Search for the cell housing the specified text and yield its [x, y] center coordinate. 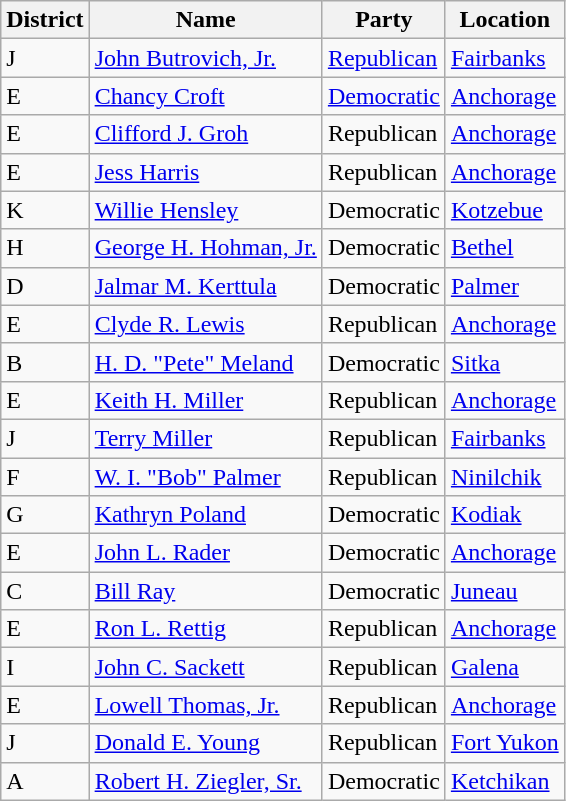
Bill Ray [206, 591]
Chancy Croft [206, 96]
Donald E. Young [206, 743]
H. D. "Pete" Meland [206, 362]
C [45, 591]
Jess Harris [206, 172]
Palmer [504, 286]
B [45, 362]
W. I. "Bob" Palmer [206, 477]
Juneau [504, 591]
Name [206, 20]
Kathryn Poland [206, 515]
H [45, 248]
John L. Rader [206, 553]
Kodiak [504, 515]
Lowell Thomas, Jr. [206, 705]
Ninilchik [504, 477]
District [45, 20]
Bethel [504, 248]
John C. Sackett [206, 667]
Terry Miller [206, 438]
F [45, 477]
John Butrovich, Jr. [206, 58]
I [45, 667]
Keith H. Miller [206, 400]
K [45, 210]
Fort Yukon [504, 743]
George H. Hohman, Jr. [206, 248]
Ron L. Rettig [206, 629]
Location [504, 20]
Robert H. Ziegler, Sr. [206, 781]
Kotzebue [504, 210]
D [45, 286]
Willie Hensley [206, 210]
Galena [504, 667]
Jalmar M. Kerttula [206, 286]
G [45, 515]
Clyde R. Lewis [206, 324]
A [45, 781]
Clifford J. Groh [206, 134]
Party [384, 20]
Ketchikan [504, 781]
Sitka [504, 362]
